Return the (X, Y) coordinate for the center point of the cell that contains the specified text.  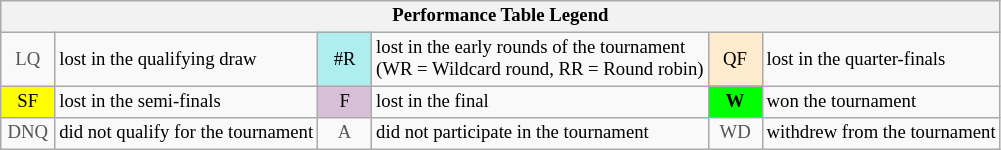
did not participate in the tournament (540, 134)
won the tournament (881, 102)
WD (735, 134)
A (345, 134)
LQ (28, 60)
did not qualify for the tournament (186, 134)
Performance Table Legend (500, 16)
lost in the final (540, 102)
SF (28, 102)
lost in the quarter-finals (881, 60)
F (345, 102)
QF (735, 60)
lost in the qualifying draw (186, 60)
withdrew from the tournament (881, 134)
W (735, 102)
lost in the early rounds of the tournament(WR = Wildcard round, RR = Round robin) (540, 60)
#R (345, 60)
lost in the semi-finals (186, 102)
DNQ (28, 134)
